Pinpoint the cell where the given text exists, returning its [x, y] midpoint coordinate. 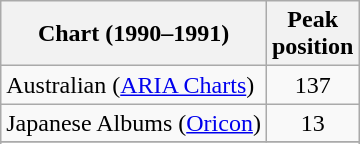
Chart (1990–1991) [134, 34]
Japanese Albums (Oricon) [134, 123]
137 [312, 85]
13 [312, 123]
Peakposition [312, 34]
Australian (ARIA Charts) [134, 85]
